Output the [X, Y] coordinate of the center of the cell containing the given text.  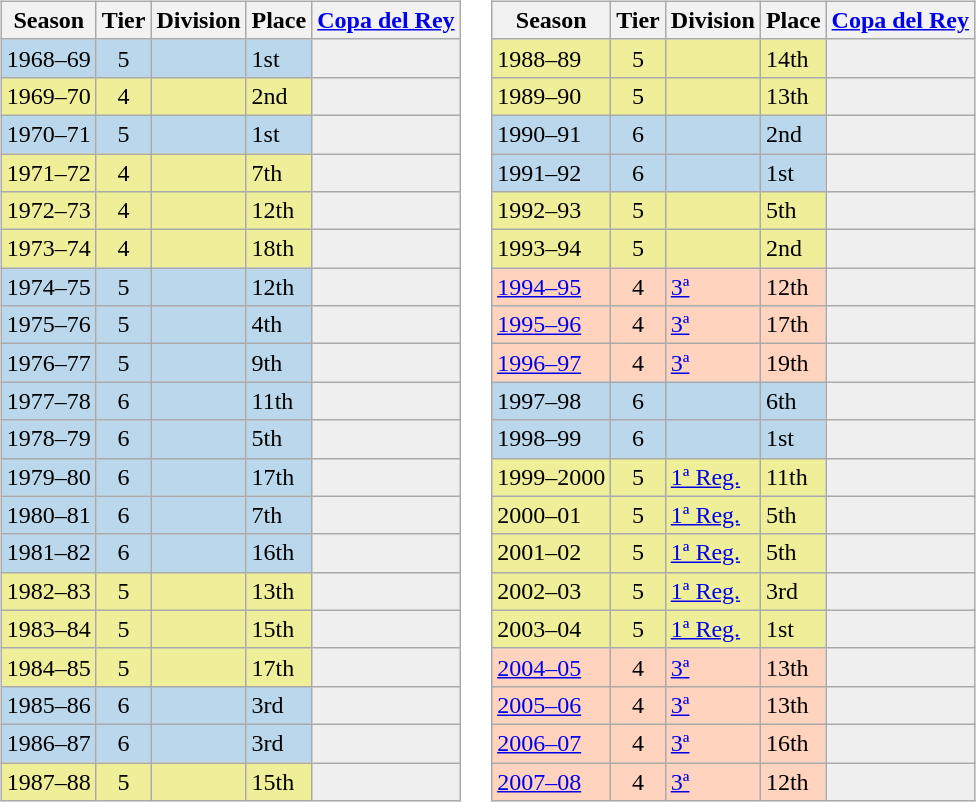
2004–05 [552, 667]
2001–02 [552, 553]
1979–80 [48, 477]
1983–84 [48, 629]
1990–91 [552, 134]
1969–70 [48, 96]
1981–82 [48, 553]
6th [793, 401]
1975–76 [48, 325]
1986–87 [48, 743]
1997–98 [552, 401]
1988–89 [552, 58]
1999–2000 [552, 477]
2006–07 [552, 743]
1987–88 [48, 781]
9th [279, 363]
2002–03 [552, 591]
18th [279, 249]
19th [793, 363]
1989–90 [552, 96]
2000–01 [552, 515]
1992–93 [552, 211]
1984–85 [48, 667]
1977–78 [48, 401]
1974–75 [48, 287]
1993–94 [552, 249]
1976–77 [48, 363]
1982–83 [48, 591]
1994–95 [552, 287]
1996–97 [552, 363]
1972–73 [48, 211]
1968–69 [48, 58]
2007–08 [552, 781]
4th [279, 325]
1980–81 [48, 515]
1998–99 [552, 439]
1985–86 [48, 705]
1971–72 [48, 173]
1978–79 [48, 439]
1995–96 [552, 325]
2005–06 [552, 705]
2003–04 [552, 629]
14th [793, 58]
1991–92 [552, 173]
1973–74 [48, 249]
1970–71 [48, 134]
